Return the (x, y) coordinate for the center point of the cell that contains the specified text.  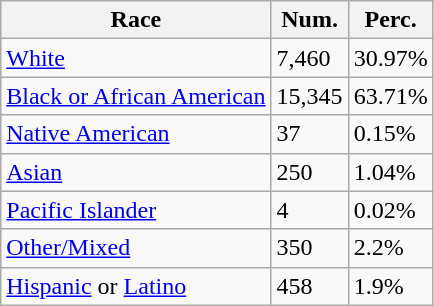
350 (310, 248)
Other/Mixed (136, 248)
1.9% (390, 286)
Num. (310, 20)
0.15% (390, 134)
4 (310, 210)
Perc. (390, 20)
7,460 (310, 58)
Hispanic or Latino (136, 286)
2.2% (390, 248)
250 (310, 172)
Race (136, 20)
37 (310, 134)
Black or African American (136, 96)
Asian (136, 172)
White (136, 58)
Pacific Islander (136, 210)
30.97% (390, 58)
Native American (136, 134)
63.71% (390, 96)
0.02% (390, 210)
458 (310, 286)
15,345 (310, 96)
1.04% (390, 172)
